Search for the cell housing the specified text and yield its [X, Y] center coordinate. 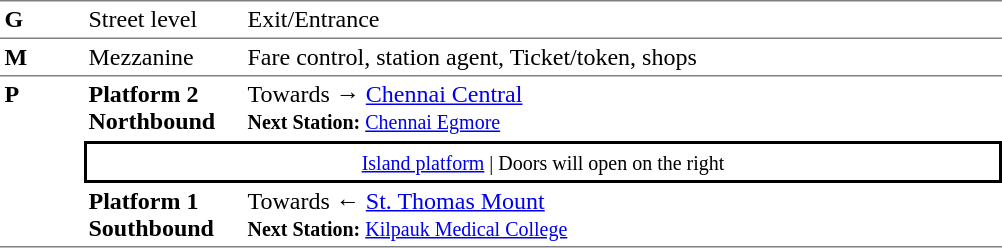
Towards ← St. Thomas MountNext Station: Kilpauk Medical College [622, 215]
Fare control, station agent, Ticket/token, shops [622, 58]
Towards → Chennai CentralNext Station: Chennai Egmore [622, 108]
P [42, 162]
M [42, 58]
Platform 2Northbound [164, 108]
Street level [164, 20]
Platform 1Southbound [164, 215]
Island platform | Doors will open on the right [543, 162]
Mezzanine [164, 58]
G [42, 20]
Exit/Entrance [622, 20]
